From the cell containing the given text, extract its center point as [x, y] coordinate. 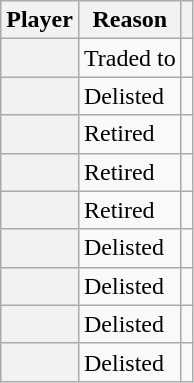
Traded to [130, 58]
Reason [130, 20]
Player [40, 20]
